Provide the [X, Y] coordinate of the cell's center where the given text is located.  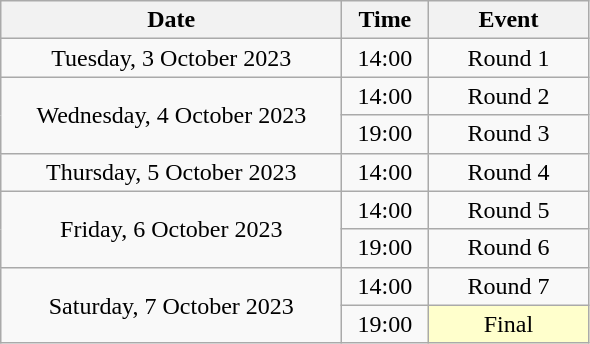
Round 2 [508, 96]
Round 3 [508, 134]
Date [172, 20]
Round 5 [508, 210]
Round 1 [508, 58]
Time [385, 20]
Friday, 6 October 2023 [172, 229]
Final [508, 324]
Thursday, 5 October 2023 [172, 172]
Wednesday, 4 October 2023 [172, 115]
Tuesday, 3 October 2023 [172, 58]
Round 4 [508, 172]
Event [508, 20]
Round 7 [508, 286]
Round 6 [508, 248]
Saturday, 7 October 2023 [172, 305]
